Return the [X, Y] coordinate for the center point of the cell that contains the specified text.  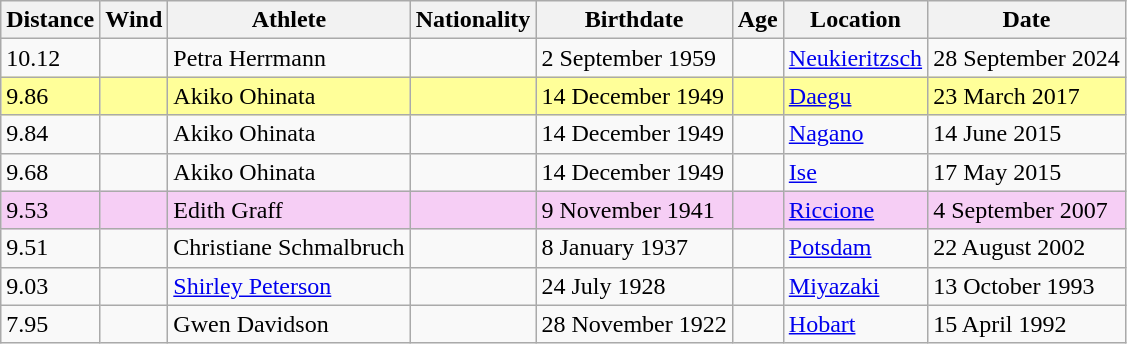
Distance [50, 20]
9.68 [50, 172]
Ise [855, 172]
Gwen Davidson [289, 324]
14 June 2015 [1027, 134]
Location [855, 20]
9.51 [50, 248]
Christiane Schmalbruch [289, 248]
23 March 2017 [1027, 96]
15 April 1992 [1027, 324]
2 September 1959 [634, 58]
Nationality [473, 20]
28 November 1922 [634, 324]
Athlete [289, 20]
Petra Herrmann [289, 58]
9.03 [50, 286]
Nagano [855, 134]
13 October 1993 [1027, 286]
Miyazaki [855, 286]
Edith Graff [289, 210]
Wind [134, 20]
24 July 1928 [634, 286]
Shirley Peterson [289, 286]
Age [758, 20]
4 September 2007 [1027, 210]
Neukieritzsch [855, 58]
22 August 2002 [1027, 248]
Birthdate [634, 20]
17 May 2015 [1027, 172]
Daegu [855, 96]
9.53 [50, 210]
8 January 1937 [634, 248]
9.84 [50, 134]
28 September 2024 [1027, 58]
Hobart [855, 324]
9 November 1941 [634, 210]
Riccione [855, 210]
Date [1027, 20]
10.12 [50, 58]
9.86 [50, 96]
Potsdam [855, 248]
7.95 [50, 324]
